Determine the [X, Y] coordinate at the center of the cell enclosing the given text.  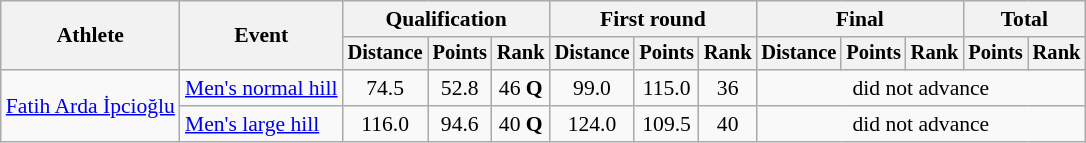
46 Q [521, 88]
First round [654, 19]
Event [262, 36]
Fatih Arda İpcioğlu [90, 106]
Men's normal hill [262, 88]
99.0 [592, 88]
36 [728, 88]
40 [728, 124]
94.6 [460, 124]
52.8 [460, 88]
74.5 [386, 88]
115.0 [666, 88]
109.5 [666, 124]
Final [860, 19]
40 Q [521, 124]
Total [1024, 19]
Qualification [446, 19]
Men's large hill [262, 124]
116.0 [386, 124]
Athlete [90, 36]
124.0 [592, 124]
